Extract the [x, y] coordinate from the center of the cell holding the provided text.  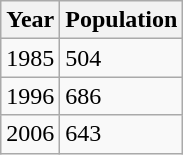
643 [122, 134]
Population [122, 20]
686 [122, 96]
1985 [30, 58]
504 [122, 58]
2006 [30, 134]
Year [30, 20]
1996 [30, 96]
